Output the (x, y) coordinate of the center of the cell containing the given text.  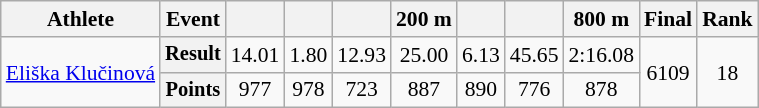
800 m (602, 19)
Result (193, 55)
Final (668, 19)
978 (308, 90)
Rank (728, 19)
887 (424, 90)
14.01 (256, 55)
Athlete (80, 19)
Event (193, 19)
878 (602, 90)
1.80 (308, 55)
200 m (424, 19)
6109 (668, 72)
12.93 (362, 55)
890 (481, 90)
977 (256, 90)
776 (534, 90)
Eliška Klučinová (80, 72)
2:16.08 (602, 55)
6.13 (481, 55)
45.65 (534, 55)
723 (362, 90)
18 (728, 72)
25.00 (424, 55)
Points (193, 90)
